Identify which cell holds the provided text, then report its [x, y] central coordinate. 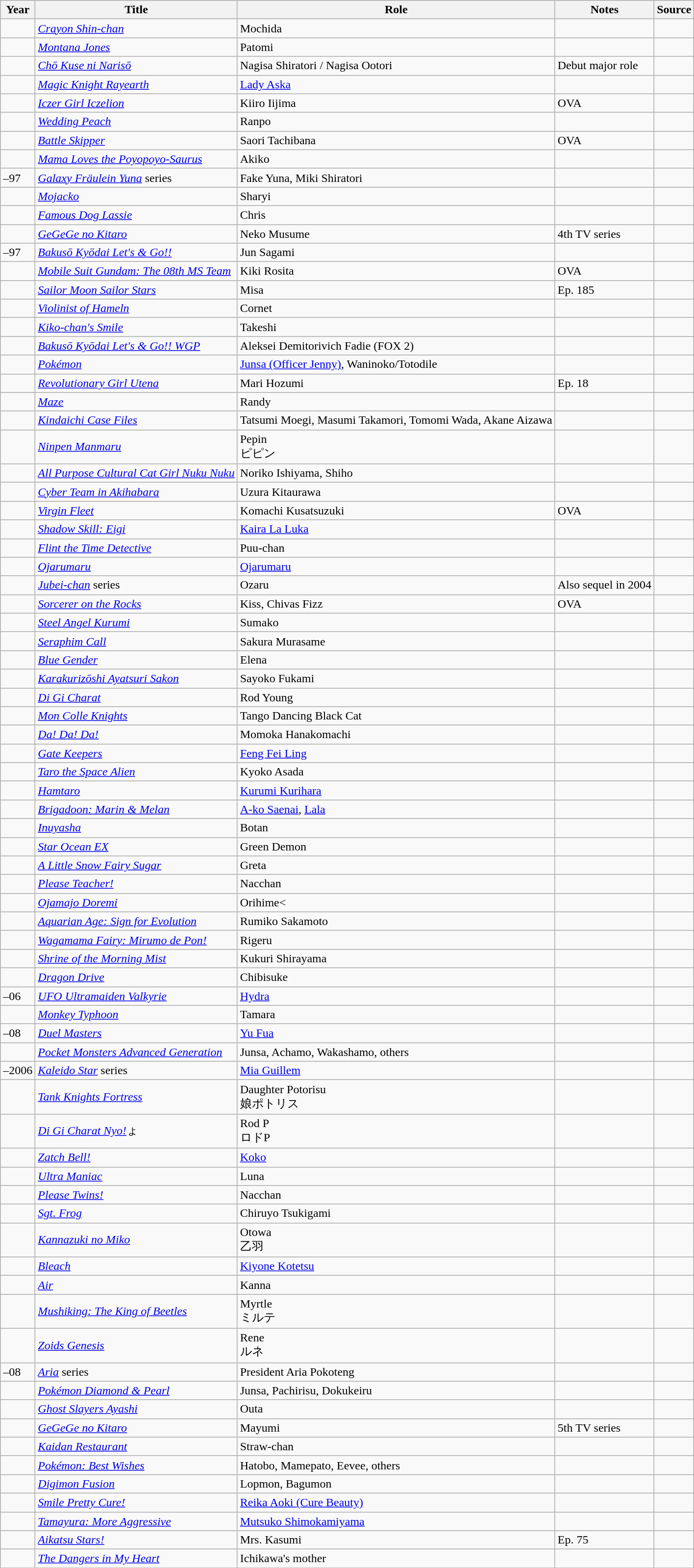
Mobile Suit Gundam: The 08th MS Team [136, 271]
Nagisa Shiratori / Nagisa Ootori [396, 66]
Di Gi Charat [136, 697]
Mayumi [396, 1428]
Takeshi [396, 327]
Fake Yuna, Miki Shiratori [396, 178]
Tango Dancing Black Cat [396, 716]
Zoids Genesis [136, 1345]
–06 [18, 996]
Da! Da! Da! [136, 735]
Also sequel in 2004 [604, 585]
Kanna [396, 1285]
Kukuri Shirayama [396, 958]
Sakura Murasame [396, 641]
Duel Masters [136, 1033]
Aikatsu Stars! [136, 1540]
Feng Fei Ling [396, 753]
Taro the Space Alien [136, 772]
Title [136, 10]
Role [396, 10]
Sorcerer on the Rocks [136, 604]
Zatch Bell! [136, 1157]
Famous Dog Lassie [136, 215]
Shrine of the Morning Mist [136, 958]
Gate Keepers [136, 753]
Tamayura: More Aggressive [136, 1521]
Lopmon, Bagumon [396, 1484]
Bakusō Kyōdai Let's & Go!! [136, 253]
Tatsumi Moegi, Masumi Takamori, Tomomi Wada, Akane Aizawa [396, 420]
Chiruyo Tsukigami [396, 1213]
Junsa, Achamo, Wakashamo, others [396, 1052]
Straw-chan [396, 1446]
4th TV series [604, 234]
Debut major role [604, 66]
Year [18, 10]
Di Gi Charat Nyo!ょ [136, 1131]
Myrtleミルテ [396, 1311]
Digimon Fusion [136, 1484]
Sumako [396, 622]
Kaidan Restaurant [136, 1446]
Tamara [396, 1015]
Yu Fua [396, 1033]
Ozaru [396, 585]
Virgin Fleet [136, 511]
UFO Ultramaiden Valkyrie [136, 996]
Wedding Peach [136, 122]
–2006 [18, 1071]
Junsa, Pachirisu, Dokukeiru [396, 1390]
Kindaichi Case Files [136, 420]
Kiss, Chivas Fizz [396, 604]
Orihime< [396, 902]
Jun Sagami [396, 253]
Misa [396, 290]
Chibisuke [396, 977]
Blue Gender [136, 660]
Sgt. Frog [136, 1213]
A-ko Saenai, Lala [396, 809]
Sharyi [396, 196]
Bakusō Kyōdai Let's & Go!! WGP [136, 346]
Hydra [396, 996]
Chris [396, 215]
Kaleido Star series [136, 1071]
Pokémon: Best Wishes [136, 1465]
Mia Guillem [396, 1071]
Ep. 75 [604, 1540]
Kannazuki no Miko [136, 1240]
Saori Tachibana [396, 140]
Ep. 185 [604, 290]
President Aria Pokoteng [396, 1372]
Dragon Drive [136, 977]
Hatobo, Mamepato, Eevee, others [396, 1465]
Brigadoon: Marin & Melan [136, 809]
Tank Knights Fortress [136, 1097]
Green Demon [396, 847]
Steel Angel Kurumi [136, 622]
Magic Knight Rayearth [136, 84]
Mutsuko Shimokamiyama [396, 1521]
Greta [396, 865]
Pocket Monsters Advanced Generation [136, 1052]
Elena [396, 660]
Mon Colle Knights [136, 716]
Koko [396, 1157]
Cyber Team in Akihabara [136, 492]
Sailor Moon Sailor Stars [136, 290]
Pokémon Diamond & Pearl [136, 1390]
Mojacko [136, 196]
Hamtaro [136, 791]
Jubei-chan series [136, 585]
Noriko Ishiyama, Shiho [396, 473]
Kiiro Iijima [396, 103]
Ichikawa's mother [396, 1559]
Chō Kuse ni Narisō [136, 66]
Iczer Girl Iczelion [136, 103]
Kurumi Kurihara [396, 791]
Flint the Time Detective [136, 548]
Karakurizōshi Ayatsuri Sakon [136, 678]
Pepinピピン [396, 447]
Star Ocean EX [136, 847]
Cornet [396, 308]
Smile Pretty Cure! [136, 1502]
Violinist of Hameln [136, 308]
Reneルネ [396, 1345]
Kiyone Kotetsu [396, 1266]
Mari Hozumi [396, 383]
Lady Aska [396, 84]
Rigeru [396, 940]
Ultra Maniac [136, 1176]
Pokémon [136, 364]
A Little Snow Fairy Sugar [136, 865]
Crayon Shin-chan [136, 28]
Reika Aoki (Cure Beauty) [396, 1502]
Kiko-chan's Smile [136, 327]
Mama Loves the Poyopoyo-Saurus [136, 159]
Ghost Slayers Ayashi [136, 1409]
Daughter Potorisu娘ポトリス [396, 1097]
Please Twins! [136, 1195]
Randy [396, 402]
Ojamajo Doremi [136, 902]
Aleksei Demitorivich Fadie (FOX 2) [396, 346]
Mrs. Kasumi [396, 1540]
Otowa乙羽 [396, 1240]
Battle Skipper [136, 140]
Outa [396, 1409]
Ranpo [396, 122]
Komachi Kusatsuzuki [396, 511]
Botan [396, 828]
Kaira La Luka [396, 529]
Luna [396, 1176]
Aria series [136, 1372]
Seraphim Call [136, 641]
Maze [136, 402]
Patomi [396, 47]
Kiki Rosita [396, 271]
Rod Young [396, 697]
Mochida [396, 28]
Akiko [396, 159]
Ep. 18 [604, 383]
Uzura Kitaurawa [396, 492]
Momoka Hanakomachi [396, 735]
Aquarian Age: Sign for Evolution [136, 921]
Inuyasha [136, 828]
Please Teacher! [136, 884]
The Dangers in My Heart [136, 1559]
Revolutionary Girl Utena [136, 383]
Air [136, 1285]
Kyoko Asada [396, 772]
Notes [604, 10]
Bleach [136, 1266]
Neko Musume [396, 234]
Rod PロドP [396, 1131]
Galaxy Fräulein Yuna series [136, 178]
Mushiking: The King of Beetles [136, 1311]
Junsa (Officer Jenny), Waninoko/Totodile [396, 364]
Sayoko Fukami [396, 678]
Monkey Typhoon [136, 1015]
Source [674, 10]
All Purpose Cultural Cat Girl Nuku Nuku [136, 473]
Puu-chan [396, 548]
Shadow Skill: Eigi [136, 529]
Wagamama Fairy: Mirumo de Pon! [136, 940]
5th TV series [604, 1428]
Montana Jones [136, 47]
Ninpen Manmaru [136, 447]
Rumiko Sakamoto [396, 921]
